For the text-containing cell, return its midpoint in (X, Y) coordinate format. 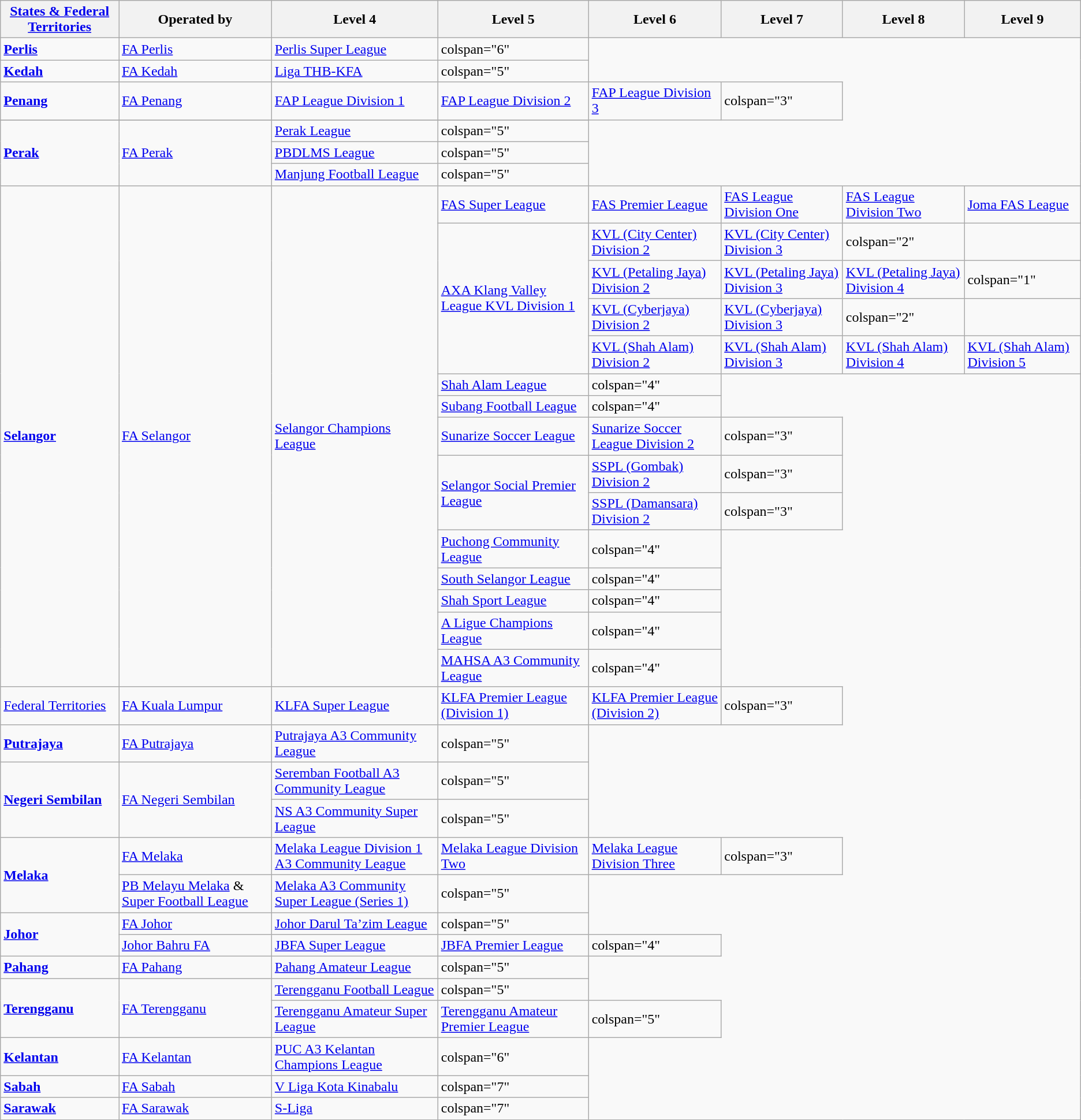
FA Perlis (195, 49)
FAP League Division 1 (355, 101)
JBFA Premier League (513, 946)
KVL (Shah Alam) Division 5 (1022, 355)
KVL (Cyberjaya) Division 2 (655, 317)
FA Negeri Sembilan (195, 799)
Joma FAS League (1022, 204)
KVL (City Center) Division 2 (655, 241)
KVL (City Center) Division 3 (782, 241)
Perlis (60, 49)
FA Kelantan (195, 1057)
Sunarize Soccer League (513, 437)
Sunarize Soccer League Division 2 (655, 437)
Perak (60, 152)
Negeri Sembilan (60, 799)
Penang (60, 101)
SSPL (Gombak) Division 2 (655, 474)
Level 4 (355, 20)
Melaka League Division Two (513, 856)
Level 6 (655, 20)
Pahang Amateur League (355, 968)
Melaka League Division Three (655, 856)
Johor Bahru FA (195, 946)
FA Penang (195, 101)
FA Kuala Lumpur (195, 706)
Operated by (195, 20)
Sarawak (60, 1108)
FA Melaka (195, 856)
KLFA Premier League (Division 2) (655, 706)
Manjung Football League (355, 174)
FAS Premier League (655, 204)
Puchong Community League (513, 549)
FA Putrajaya (195, 743)
Level 9 (1022, 20)
Johor (60, 935)
Kelantan (60, 1057)
FAP League Division 2 (513, 101)
KVL (Petaling Jaya) Division 2 (655, 280)
FA Johor (195, 924)
AXA Klang Valley League KVL Division 1 (513, 298)
Selangor (60, 436)
Melaka (60, 875)
FAS Super League (513, 204)
KVL (Petaling Jaya) Division 3 (782, 280)
Level 8 (903, 20)
KVL (Shah Alam) Division 2 (655, 355)
Terengganu Football League (355, 989)
Melaka A3 Community Super League (Series 1) (355, 893)
Kedah (60, 71)
KLFA Super League (355, 706)
KVL (Cyberjaya) Division 3 (782, 317)
PUC A3 Kelantan Champions League (355, 1057)
Selangor Social Premier League (513, 493)
Putrajaya A3 Community League (355, 743)
S-Liga (355, 1108)
FA Kedah (195, 71)
FAS League Division One (782, 204)
Perak League (355, 131)
Shah Sport League (513, 601)
Federal Territories (60, 706)
FA Sabah (195, 1086)
Liga THB-KFA (355, 71)
Seremban Football A3 Community League (355, 781)
Subang Football League (513, 407)
Perlis Super League (355, 49)
NS A3 Community Super League (355, 818)
Terengganu (60, 1009)
FA Sarawak (195, 1108)
SSPL (Damansara) Division 2 (655, 512)
Melaka League Division 1 A3 Community League (355, 856)
KVL (Petaling Jaya) Division 4 (903, 280)
Sabah (60, 1086)
FA Perak (195, 152)
Johor Darul Ta’zim League (355, 924)
Shah Alam League (513, 384)
FAS League Division Two (903, 204)
Level 7 (782, 20)
A Ligue Champions League (513, 631)
colspan="1" (1022, 280)
FAP League Division 3 (655, 101)
FA Terengganu (195, 1009)
KVL (Shah Alam) Division 4 (903, 355)
States & Federal Territories (60, 20)
PB Melayu Melaka & Super Football League (195, 893)
Level 5 (513, 20)
MAHSA A3 Community League (513, 668)
South Selangor League (513, 579)
JBFA Super League (355, 946)
KLFA Premier League (Division 1) (513, 706)
Selangor Champions League (355, 436)
Pahang (60, 968)
Terengganu Amateur Super League (355, 1019)
KVL (Shah Alam) Division 3 (782, 355)
Putrajaya (60, 743)
FA Pahang (195, 968)
PBDLMS League (355, 152)
FA Selangor (195, 436)
V Liga Kota Kinabalu (355, 1086)
Terengganu Amateur Premier League (513, 1019)
